Return the [x, y] coordinate for the center point of the cell that contains the specified text.  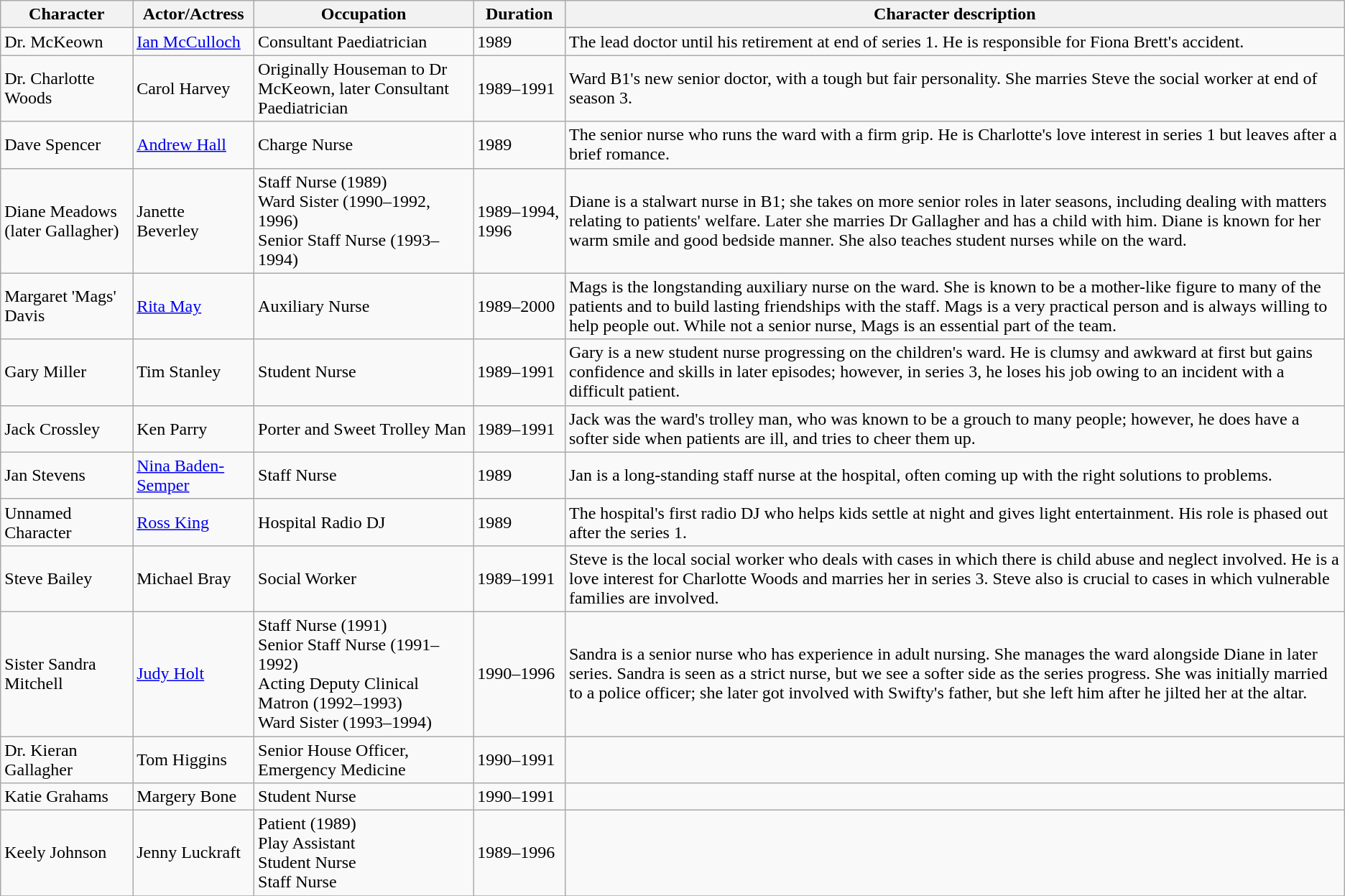
Charge Nurse [364, 145]
Auxiliary Nurse [364, 306]
Keely Johnson [67, 854]
Rita May [194, 306]
Jan Stevens [67, 476]
Staff Nurse (1991)Senior Staff Nurse (1991–1992)Acting Deputy Clinical Matron (1992–1993)Ward Sister (1993–1994) [364, 674]
Patient (1989)Play AssistantStudent NurseStaff Nurse [364, 854]
Dave Spencer [67, 145]
Margery Bone [194, 797]
The hospital's first radio DJ who helps kids settle at night and gives light entertainment. His role is phased out after the series 1. [954, 522]
Michael Bray [194, 578]
Diane Meadows (later Gallagher) [67, 221]
Character description [954, 14]
Character [67, 14]
The lead doctor until his retirement at end of series 1. He is responsible for Fiona Brett's accident. [954, 42]
Porter and Sweet Trolley Man [364, 428]
Nina Baden-Semper [194, 476]
Consultant Paediatrician [364, 42]
1989–2000 [519, 306]
1990–1996 [519, 674]
Dr. Charlotte Woods [67, 88]
Ian McCulloch [194, 42]
Andrew Hall [194, 145]
Tom Higgins [194, 759]
Senior House Officer, Emergency Medicine [364, 759]
Judy Holt [194, 674]
Staff Nurse [364, 476]
Ward B1's new senior doctor, with a tough but fair personality. She marries Steve the social worker at end of season 3. [954, 88]
Ken Parry [194, 428]
The senior nurse who runs the ward with a firm grip. He is Charlotte's love interest in series 1 but leaves after a brief romance. [954, 145]
Jack Crossley [67, 428]
Social Worker [364, 578]
Gary Miller [67, 372]
Actor/Actress [194, 14]
Dr. Kieran Gallagher [67, 759]
Originally Houseman to Dr McKeown, later Consultant Paediatrician [364, 88]
Jan is a long-standing staff nurse at the hospital, often coming up with the right solutions to problems. [954, 476]
Tim Stanley [194, 372]
Hospital Radio DJ [364, 522]
Margaret 'Mags' Davis [67, 306]
1989–1996 [519, 854]
Steve Bailey [67, 578]
Sister Sandra Mitchell [67, 674]
Dr. McKeown [67, 42]
Carol Harvey [194, 88]
Occupation [364, 14]
Jenny Luckraft [194, 854]
Katie Grahams [67, 797]
Staff Nurse (1989)Ward Sister (1990–1992, 1996)Senior Staff Nurse (1993–1994) [364, 221]
Janette Beverley [194, 221]
Ross King [194, 522]
1989–1994, 1996 [519, 221]
Duration [519, 14]
Unnamed Character [67, 522]
